Provide the [X, Y] coordinate of the cell's center where the given text is located.  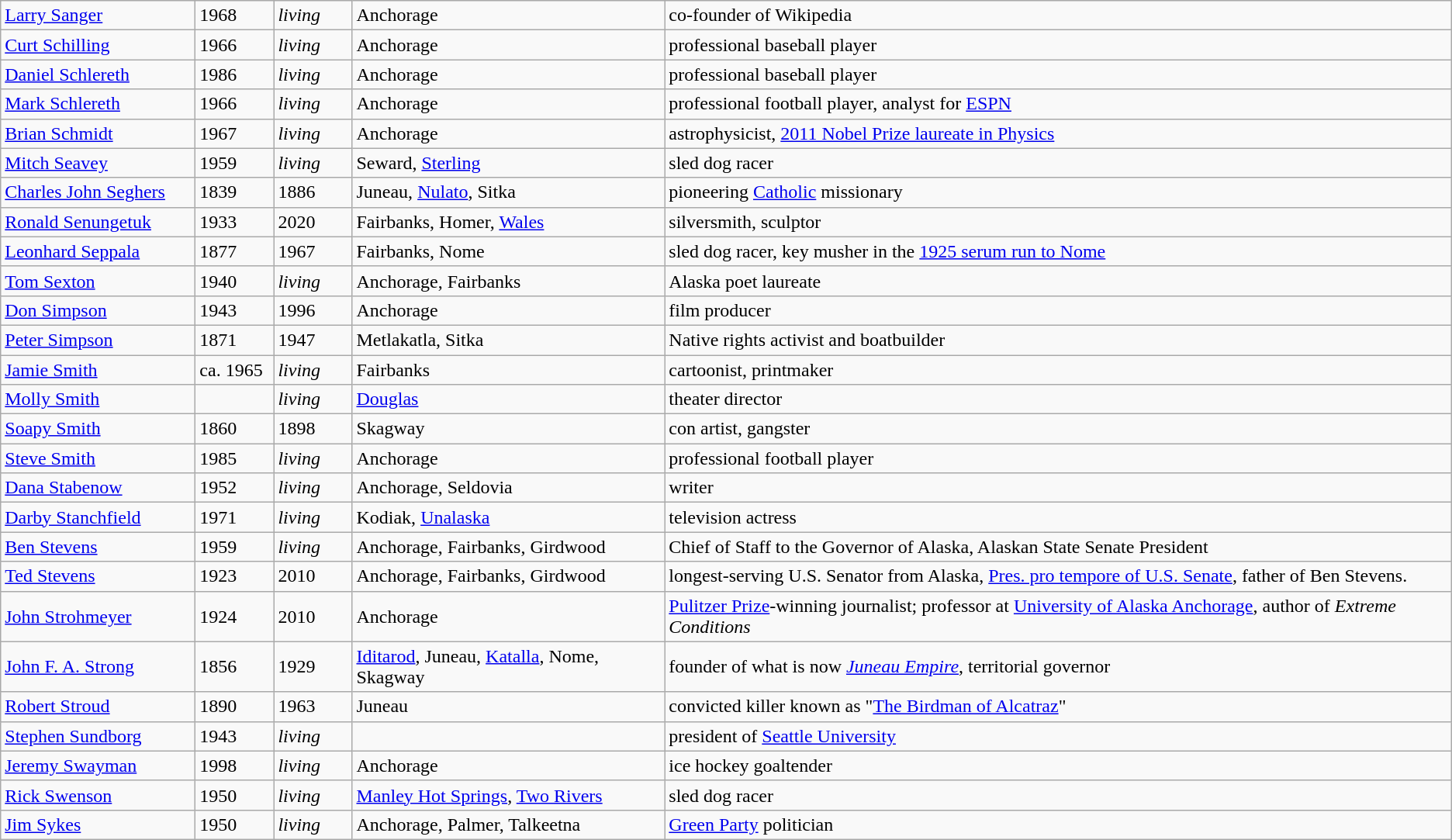
Ted Stevens [98, 576]
Anchorage, Palmer, Talkeetna [509, 824]
Native rights activist and boatbuilder [1058, 340]
Alaska poet laureate [1058, 281]
1933 [234, 222]
Leonhard Seppala [98, 251]
1929 [313, 667]
1963 [313, 707]
Larry Sanger [98, 16]
John Strohmeyer [98, 616]
co-founder of Wikipedia [1058, 16]
Ben Stevens [98, 547]
writer [1058, 488]
Curt Schilling [98, 45]
Mark Schlereth [98, 104]
president of Seattle University [1058, 736]
professional football player, analyst for ESPN [1058, 104]
Darby Stanchfield [98, 517]
Metlakatla, Sitka [509, 340]
John F. A. Strong [98, 667]
1940 [234, 281]
founder of what is now Juneau Empire, territorial governor [1058, 667]
Dana Stabenow [98, 488]
1839 [234, 192]
Manley Hot Springs, Two Rivers [509, 795]
silversmith, sculptor [1058, 222]
Green Party politician [1058, 824]
1985 [234, 458]
1877 [234, 251]
theater director [1058, 399]
Robert Stroud [98, 707]
pioneering Catholic missionary [1058, 192]
1998 [234, 766]
Charles John Seghers [98, 192]
Pulitzer Prize-winning journalist; professor at University of Alaska Anchorage, author of Extreme Conditions [1058, 616]
cartoonist, printmaker [1058, 370]
Anchorage, Seldovia [509, 488]
1898 [313, 429]
ice hockey goaltender [1058, 766]
Stephen Sundborg [98, 736]
Tom Sexton [98, 281]
1924 [234, 616]
astrophysicist, 2011 Nobel Prize laureate in Physics [1058, 133]
1968 [234, 16]
Jeremy Swayman [98, 766]
sled dog racer, key musher in the 1925 serum run to Nome [1058, 251]
Daniel Schlereth [98, 74]
1952 [234, 488]
ca. 1965 [234, 370]
Mitch Seavey [98, 163]
Ronald Senungetuk [98, 222]
Chief of Staff to the Governor of Alaska, Alaskan State Senate President [1058, 547]
1923 [234, 576]
Jamie Smith [98, 370]
con artist, gangster [1058, 429]
Douglas [509, 399]
1860 [234, 429]
Anchorage, Fairbanks [509, 281]
Jim Sykes [98, 824]
Peter Simpson [98, 340]
television actress [1058, 517]
Iditarod, Juneau, Katalla, Nome, Skagway [509, 667]
longest-serving U.S. Senator from Alaska, Pres. pro tempore of U.S. Senate, father of Ben Stevens. [1058, 576]
convicted killer known as "The Birdman of Alcatraz" [1058, 707]
1856 [234, 667]
Don Simpson [98, 310]
Fairbanks, Nome [509, 251]
Rick Swenson [98, 795]
Seward, Sterling [509, 163]
1996 [313, 310]
Fairbanks [509, 370]
Juneau [509, 707]
film producer [1058, 310]
1971 [234, 517]
Juneau, Nulato, Sitka [509, 192]
1890 [234, 707]
professional football player [1058, 458]
Brian Schmidt [98, 133]
Fairbanks, Homer, Wales [509, 222]
1871 [234, 340]
1886 [313, 192]
1986 [234, 74]
Kodiak, Unalaska [509, 517]
Steve Smith [98, 458]
Soapy Smith [98, 429]
2020 [313, 222]
1947 [313, 340]
Skagway [509, 429]
Molly Smith [98, 399]
